Extract the [x, y] coordinate from the center of the cell holding the provided text.  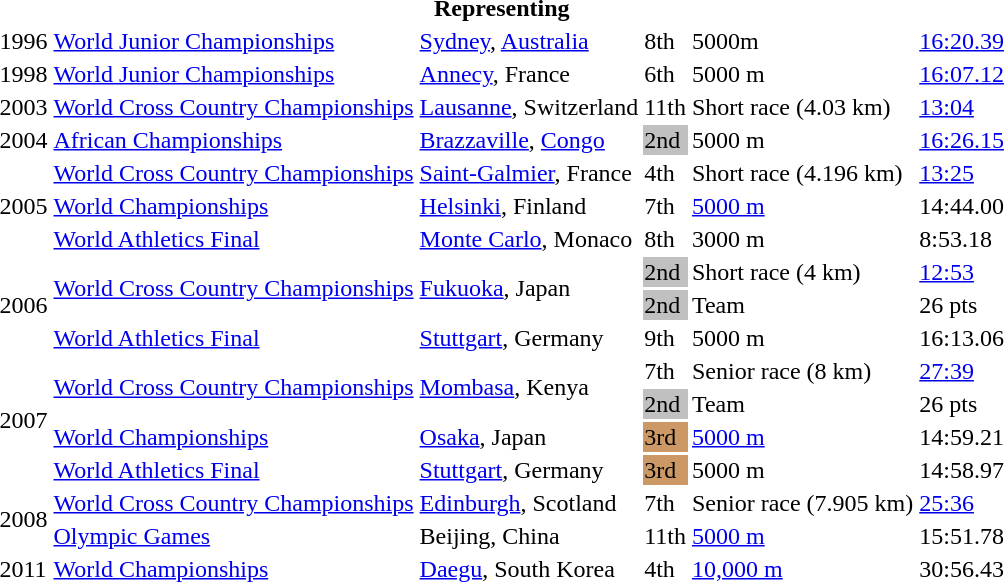
Edinburgh, Scotland [529, 503]
5000m [802, 41]
Saint-Galmier, France [529, 173]
Senior race (8 km) [802, 371]
Mombasa, Kenya [529, 388]
Short race (4.03 km) [802, 107]
3000 m [802, 239]
Brazzaville, Congo [529, 140]
Beijing, China [529, 536]
Olympic Games [234, 536]
Lausanne, Switzerland [529, 107]
Senior race (7.905 km) [802, 503]
Sydney, Australia [529, 41]
Annecy, France [529, 74]
Fukuoka, Japan [529, 288]
African Championships [234, 140]
9th [666, 338]
Short race (4.196 km) [802, 173]
Monte Carlo, Monaco [529, 239]
4th [666, 173]
Short race (4 km) [802, 272]
Osaka, Japan [529, 437]
6th [666, 74]
Helsinki, Finland [529, 206]
